Output the [x, y] coordinate of the center of the cell containing the given text.  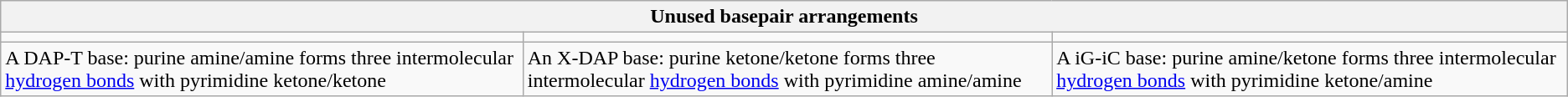
A iG-iC base: purine amine/ketone forms three intermolecular hydrogen bonds with pyrimidine ketone/amine [1310, 69]
A DAP-T base: purine amine/amine forms three intermolecular hydrogen bonds with pyrimidine ketone/ketone [261, 69]
An X-DAP base: purine ketone/ketone forms three intermolecular hydrogen bonds with pyrimidine amine/amine [787, 69]
Unused basepair arrangements [784, 17]
